Determine the [X, Y] coordinate at the center of the cell enclosing the given text.  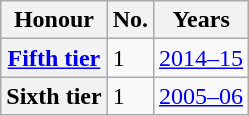
No. [130, 20]
Fifth tier [54, 58]
Years [202, 20]
2014–15 [202, 58]
Sixth tier [54, 96]
Honour [54, 20]
2005–06 [202, 96]
